Return the [X, Y] coordinate for the center point of the cell that contains the specified text.  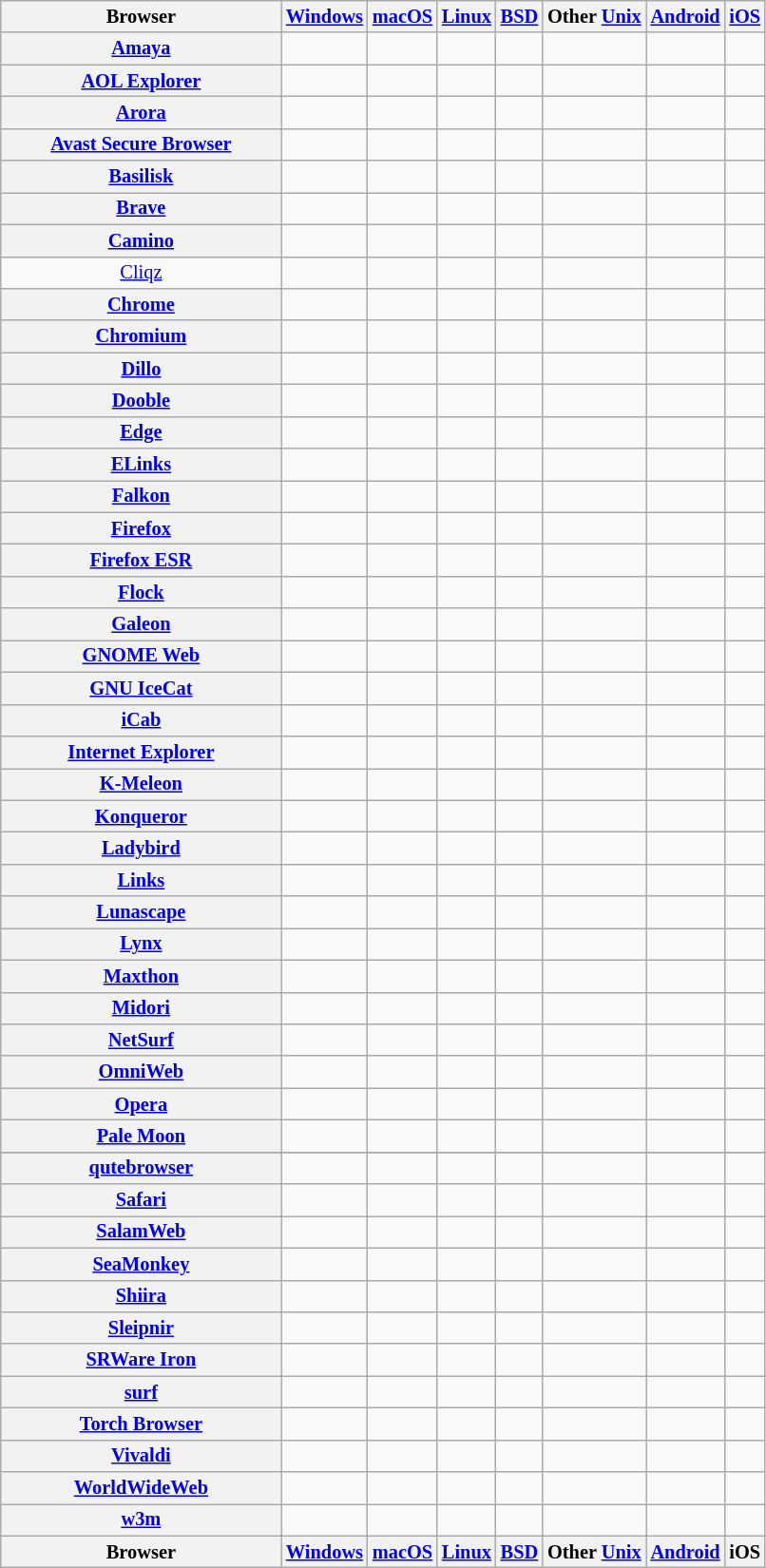
Vivaldi [141, 1456]
Internet Explorer [141, 752]
Camino [141, 240]
surf [141, 1392]
Arora [141, 112]
Cliqz [141, 273]
Firefox [141, 528]
Basilisk [141, 177]
Dooble [141, 400]
NetSurf [141, 1040]
SRWare Iron [141, 1360]
SalamWeb [141, 1232]
OmniWeb [141, 1072]
ELinks [141, 465]
Links [141, 880]
w3m [141, 1520]
SeaMonkey [141, 1264]
Chromium [141, 336]
Pale Moon [141, 1136]
Chrome [141, 304]
Firefox ESR [141, 560]
Opera [141, 1104]
Shiira [141, 1296]
Ladybird [141, 848]
Avast Secure Browser [141, 144]
K-Meleon [141, 784]
GNU IceCat [141, 688]
Brave [141, 208]
WorldWideWeb [141, 1488]
Midori [141, 1008]
GNOME Web [141, 656]
Sleipnir [141, 1328]
iCab [141, 720]
Lynx [141, 944]
Torch Browser [141, 1424]
Konqueror [141, 816]
Edge [141, 432]
Flock [141, 592]
Lunascape [141, 912]
Dillo [141, 369]
Amaya [141, 48]
Maxthon [141, 976]
Galeon [141, 624]
Safari [141, 1200]
Falkon [141, 496]
qutebrowser [141, 1168]
AOL Explorer [141, 81]
